Identify which cell holds the provided text, then report its (X, Y) central coordinate. 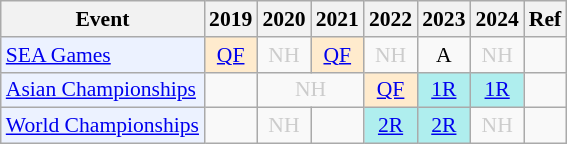
2020 (284, 19)
SEA Games (102, 55)
2019 (230, 19)
A (444, 55)
2021 (338, 19)
2023 (444, 19)
World Championships (102, 126)
Asian Championships (102, 90)
Event (102, 19)
Ref (545, 19)
2024 (498, 19)
2022 (390, 19)
